Return the [x, y] coordinate for the center point of the cell that contains the specified text.  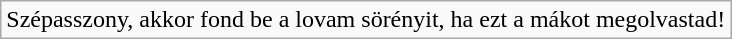
Szépasszony, akkor fond be a lovam sörényit, ha ezt a mákot megolvastad! [366, 20]
